Detect which cell encompasses the target text, then output its [X, Y] center coordinate. 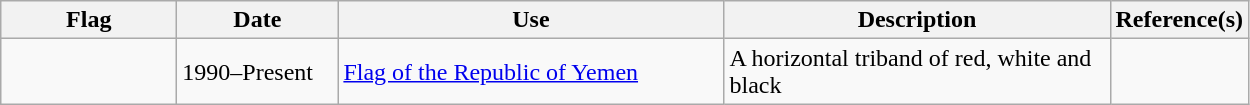
Flag of the Republic of Yemen [531, 72]
1990–Present [258, 72]
Description [917, 20]
A horizontal triband of red, white and black [917, 72]
Date [258, 20]
Reference(s) [1180, 20]
Flag [89, 20]
Use [531, 20]
